For the text-containing cell, return its midpoint in (x, y) coordinate format. 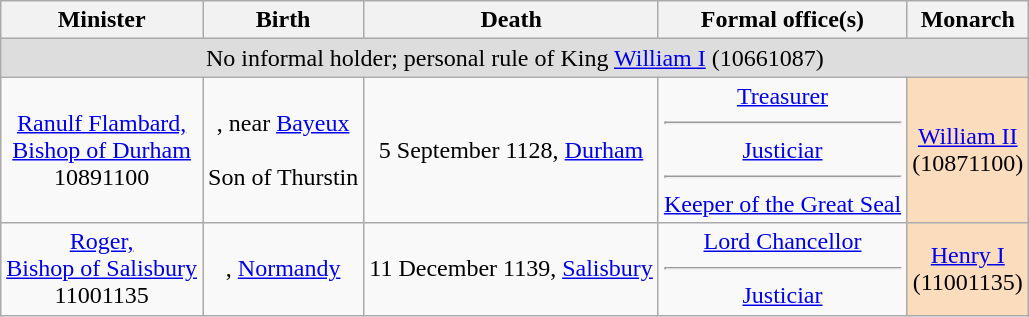
, Normandy (282, 269)
No informal holder; personal rule of King William I (10661087) (515, 58)
William II(10871100) (968, 150)
Lord ChancellorJusticiar (782, 269)
Ranulf Flambard,Bishop of Durham10891100 (102, 150)
Formal office(s) (782, 20)
, near BayeuxSon of Thurstin (282, 150)
Roger,Bishop of Salisbury11001135 (102, 269)
Minister (102, 20)
Death (512, 20)
Monarch (968, 20)
Birth (282, 20)
5 September 1128, Durham (512, 150)
Henry I(11001135) (968, 269)
TreasurerJusticiarKeeper of the Great Seal (782, 150)
11 December 1139, Salisbury (512, 269)
